Pinpoint the cell where the given text exists, returning its [X, Y] midpoint coordinate. 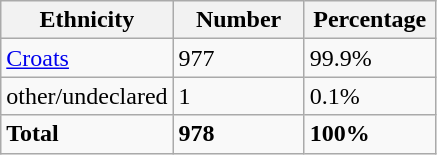
100% [370, 134]
Ethnicity [87, 20]
1 [238, 96]
Croats [87, 58]
Number [238, 20]
977 [238, 58]
other/undeclared [87, 96]
0.1% [370, 96]
99.9% [370, 58]
Percentage [370, 20]
978 [238, 134]
Total [87, 134]
